Return the (x, y) coordinate for the center point of the cell that contains the specified text.  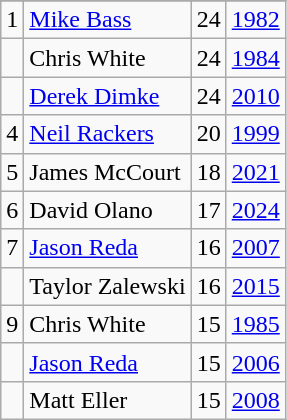
David Olano (108, 210)
2024 (256, 210)
7 (12, 248)
2007 (256, 248)
1984 (256, 58)
20 (208, 134)
2010 (256, 96)
2015 (256, 286)
1999 (256, 134)
Mike Bass (108, 20)
2006 (256, 362)
Matt Eller (108, 400)
9 (12, 324)
1982 (256, 20)
18 (208, 172)
Derek Dimke (108, 96)
James McCourt (108, 172)
4 (12, 134)
6 (12, 210)
2008 (256, 400)
1985 (256, 324)
5 (12, 172)
Neil Rackers (108, 134)
17 (208, 210)
Taylor Zalewski (108, 286)
2021 (256, 172)
1 (12, 20)
